For the text-containing cell, return its midpoint in (X, Y) coordinate format. 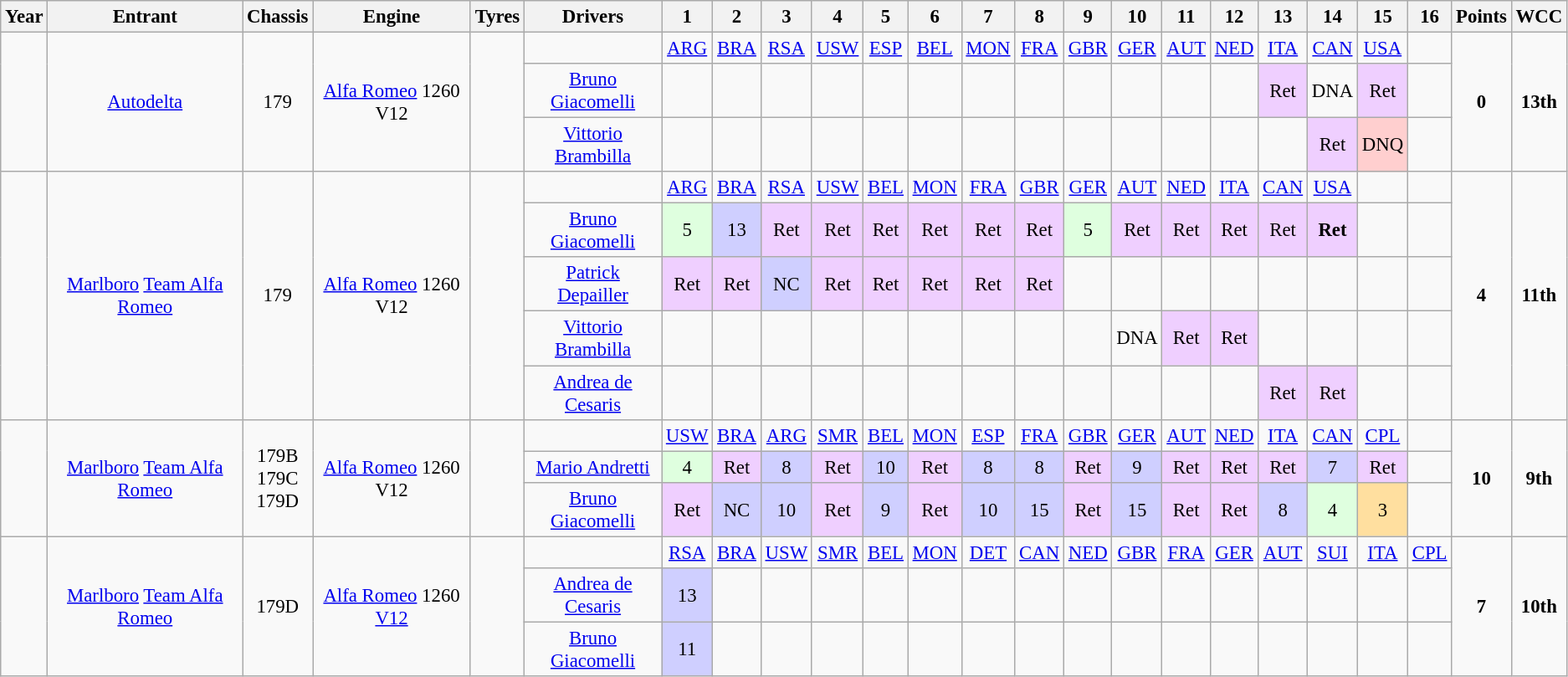
WCC (1539, 17)
Entrant (146, 17)
13th (1539, 102)
Drivers (593, 17)
Engine (392, 17)
2 (736, 17)
Tyres (497, 17)
Patrick Depailler (593, 285)
12 (1233, 17)
11th (1539, 295)
DNQ (1382, 146)
1 (688, 17)
14 (1332, 17)
SUI (1332, 552)
179D (278, 606)
0 (1481, 102)
16 (1429, 17)
Chassis (278, 17)
9th (1539, 478)
Year (24, 17)
DET (988, 552)
10th (1539, 606)
Mario Andretti (593, 467)
6 (935, 17)
Autodelta (146, 102)
179B179C179D (278, 478)
Points (1481, 17)
